Output the [X, Y] coordinate of the center of the cell containing the given text.  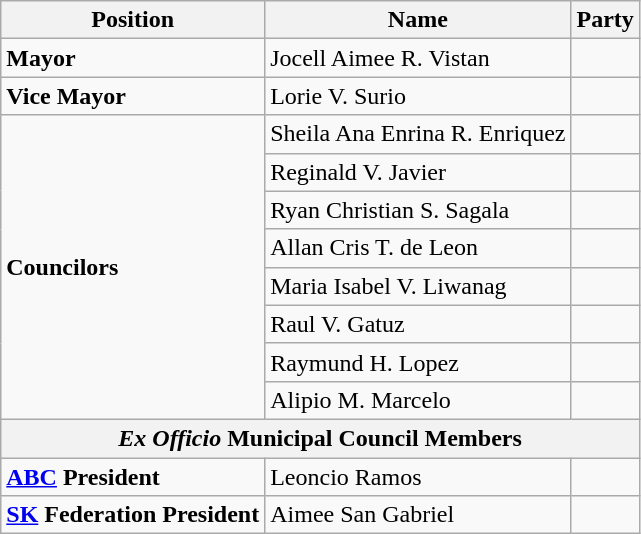
Maria Isabel V. Liwanag [418, 286]
Sheila Ana Enrina R. Enriquez [418, 134]
Allan Cris T. de Leon [418, 248]
Raul V. Gatuz [418, 324]
Raymund H. Lopez [418, 362]
Position [133, 20]
Name [418, 20]
Jocell Aimee R. Vistan [418, 58]
Aimee San Gabriel [418, 515]
Ex Officio Municipal Council Members [320, 438]
Reginald V. Javier [418, 172]
Ryan Christian S. Sagala [418, 210]
Vice Mayor [133, 96]
ABC President [133, 477]
Alipio M. Marcelo [418, 400]
Lorie V. Surio [418, 96]
Councilors [133, 267]
Leoncio Ramos [418, 477]
Mayor [133, 58]
SK Federation President [133, 515]
Party [605, 20]
